Return the [x, y] coordinate for the center point of the cell that contains the specified text.  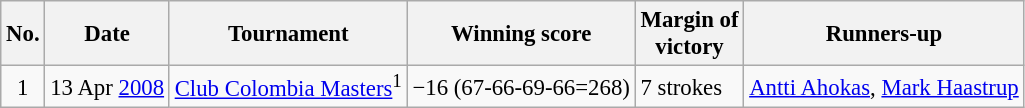
7 strokes [690, 87]
Club Colombia Masters1 [288, 87]
Tournament [288, 34]
Date [107, 34]
Runners-up [884, 34]
Antti Ahokas, Mark Haastrup [884, 87]
−16 (67-66-69-66=268) [521, 87]
13 Apr 2008 [107, 87]
1 [23, 87]
Margin ofvictory [690, 34]
Winning score [521, 34]
No. [23, 34]
